Detect which cell encompasses the target text, then output its (X, Y) center coordinate. 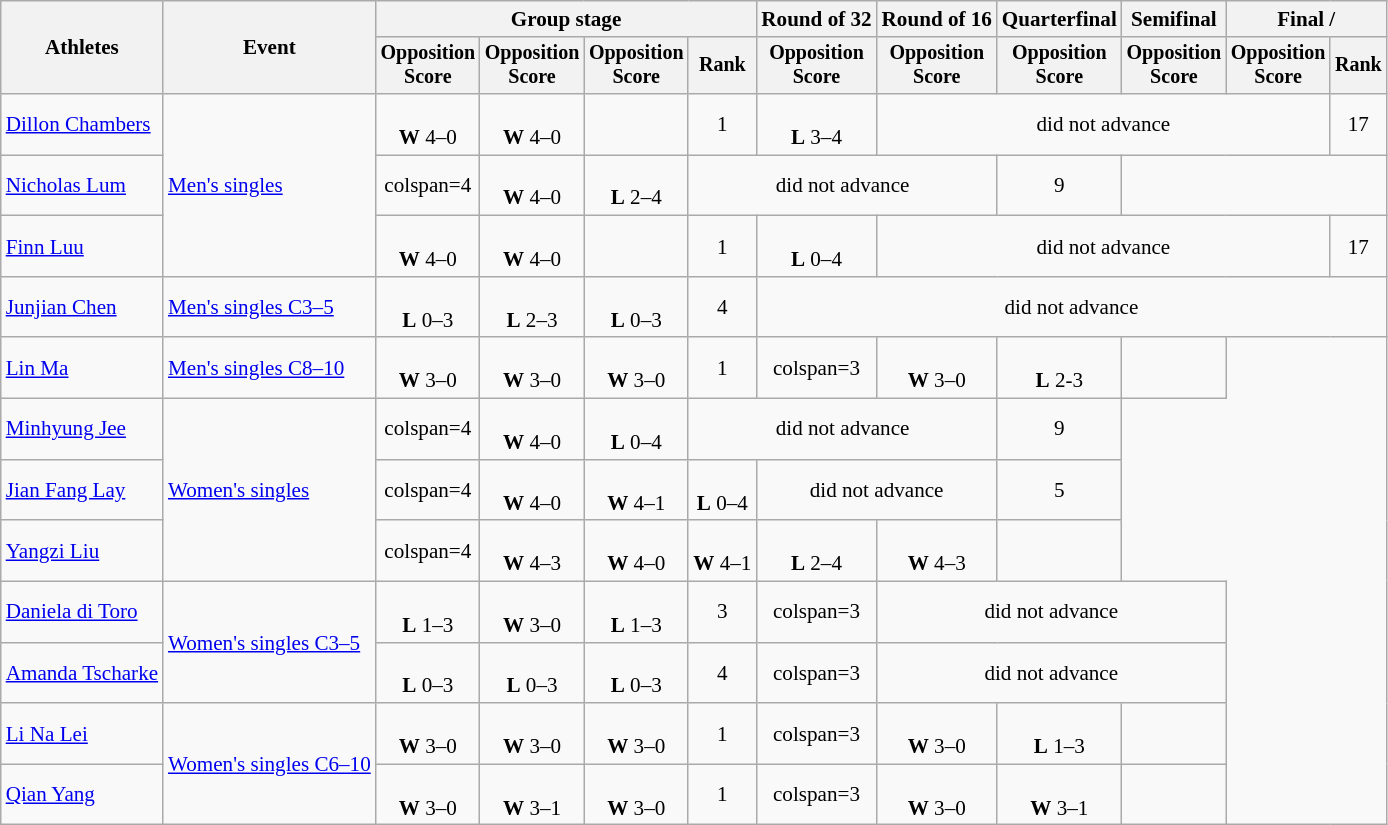
Qian Yang (82, 794)
L 3–4 (816, 124)
Yangzi Liu (82, 550)
Finn Luu (82, 246)
Women's singles C3–5 (270, 642)
3 (722, 612)
Men's singles (270, 186)
Jian Fang Lay (82, 490)
Men's singles C8–10 (270, 368)
Event (270, 48)
L 2–3 (532, 308)
Dillon Chambers (82, 124)
Minhyung Jee (82, 428)
Women's singles (270, 490)
Nicholas Lum (82, 186)
Women's singles C6–10 (270, 764)
Final / (1306, 18)
Li Na Lei (82, 734)
Lin Ma (82, 368)
Quarterfinal (1060, 18)
5 (1060, 490)
Men's singles C3–5 (270, 308)
Round of 16 (937, 18)
L 2-3 (1060, 368)
Group stage (566, 18)
Daniela di Toro (82, 612)
Junjian Chen (82, 308)
Round of 32 (816, 18)
Semifinal (1174, 18)
Athletes (82, 48)
Amanda Tscharke (82, 672)
